Pinpoint the cell where the given text exists, returning its (x, y) midpoint coordinate. 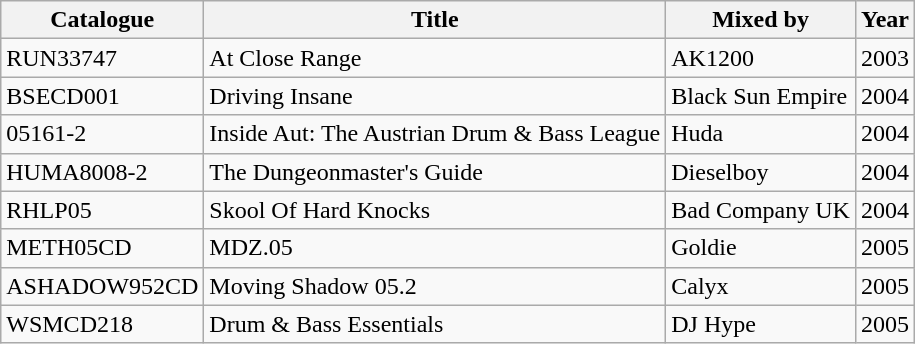
BSECD001 (102, 96)
METH05CD (102, 248)
Inside Aut: The Austrian Drum & Bass League (435, 134)
Catalogue (102, 20)
MDZ.05 (435, 248)
Skool Of Hard Knocks (435, 210)
Huda (761, 134)
RHLP05 (102, 210)
Bad Company UK (761, 210)
Black Sun Empire (761, 96)
Moving Shadow 05.2 (435, 286)
At Close Range (435, 58)
RUN33747 (102, 58)
Mixed by (761, 20)
HUMA8008-2 (102, 172)
Dieselboy (761, 172)
05161-2 (102, 134)
The Dungeonmaster's Guide (435, 172)
Title (435, 20)
2003 (884, 58)
Driving Insane (435, 96)
Drum & Bass Essentials (435, 324)
Year (884, 20)
Goldie (761, 248)
DJ Hype (761, 324)
WSMCD218 (102, 324)
ASHADOW952CD (102, 286)
AK1200 (761, 58)
Calyx (761, 286)
